Locate the cell with the specified text and output its (X, Y) center coordinate. 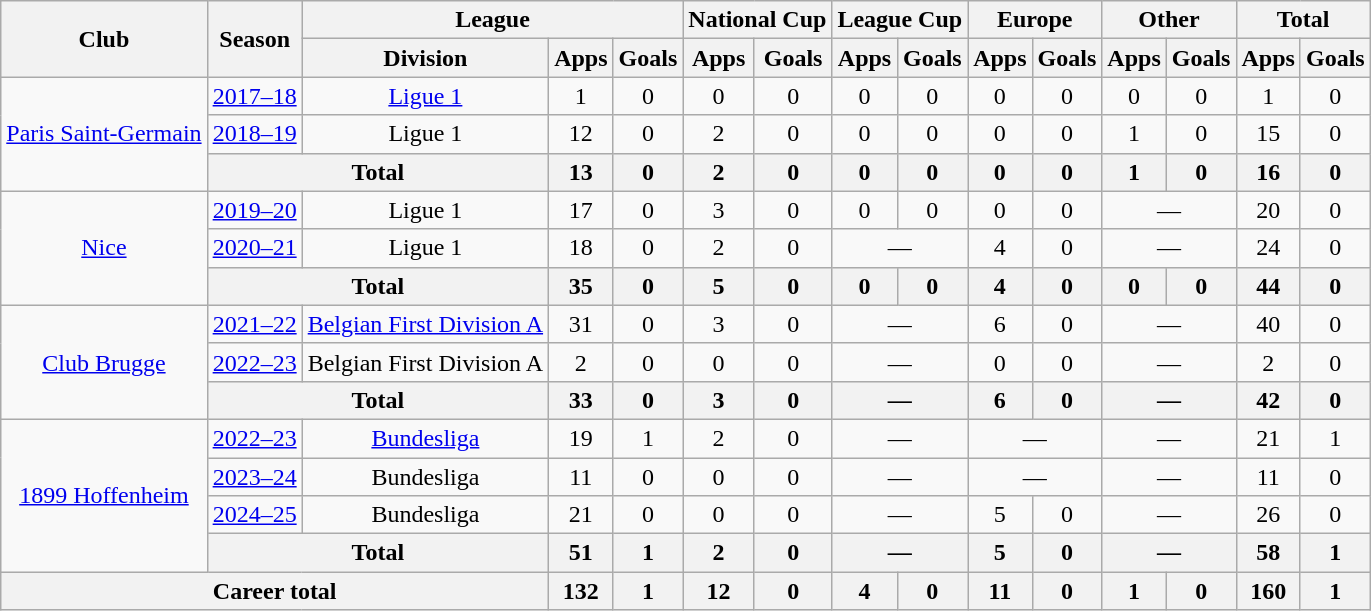
24 (1268, 248)
Nice (104, 248)
40 (1268, 324)
National Cup (758, 20)
26 (1268, 515)
160 (1268, 591)
Division (425, 58)
Other (1169, 20)
League Cup (900, 20)
44 (1268, 286)
20 (1268, 210)
19 (581, 438)
Season (254, 39)
18 (581, 248)
2023–24 (254, 477)
51 (581, 553)
Club (104, 39)
15 (1268, 134)
1899 Hoffenheim (104, 495)
2019–20 (254, 210)
Career total (275, 591)
League (492, 20)
2024–25 (254, 515)
42 (1268, 400)
35 (581, 286)
2017–18 (254, 96)
Club Brugge (104, 362)
132 (581, 591)
Europe (1035, 20)
2021–22 (254, 324)
33 (581, 400)
2020–21 (254, 248)
31 (581, 324)
17 (581, 210)
2018–19 (254, 134)
58 (1268, 553)
Paris Saint-Germain (104, 134)
13 (581, 172)
16 (1268, 172)
